Scan for the cell matching the given text and deliver its [x, y] coordinate at center. 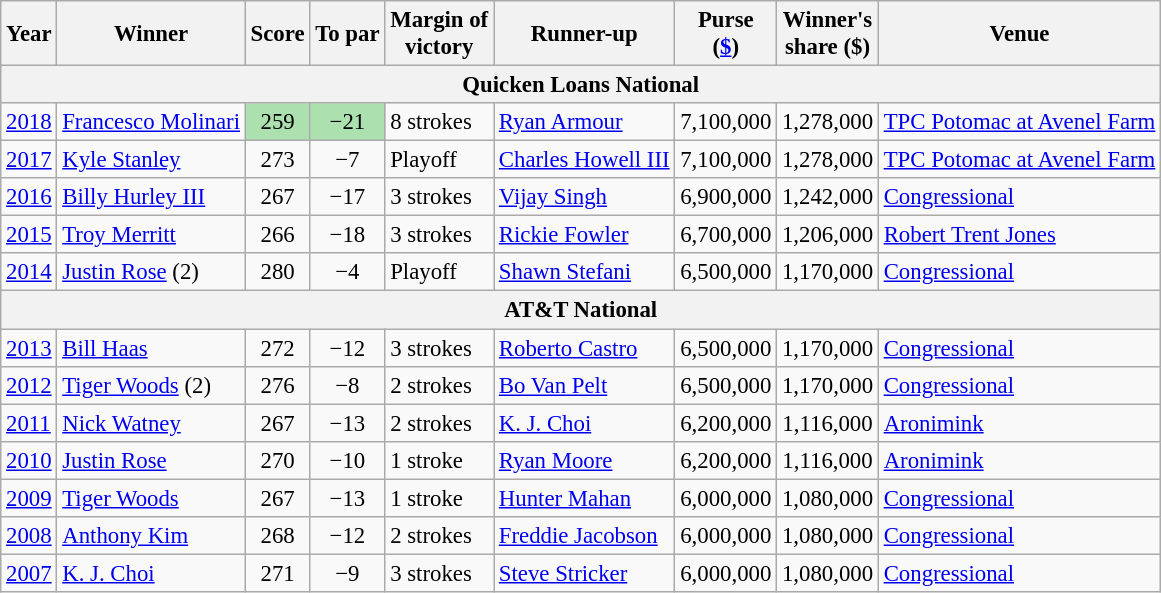
1,242,000 [828, 197]
Roberto Castro [584, 348]
273 [278, 160]
2016 [29, 197]
Anthony Kim [151, 536]
Troy Merritt [151, 235]
−7 [348, 160]
Tiger Woods (2) [151, 385]
−8 [348, 385]
8 strokes [440, 122]
Ryan Moore [584, 460]
−10 [348, 460]
Bill Haas [151, 348]
Billy Hurley III [151, 197]
−17 [348, 197]
2009 [29, 498]
Rickie Fowler [584, 235]
6,700,000 [726, 235]
2013 [29, 348]
2011 [29, 423]
Charles Howell III [584, 160]
268 [278, 536]
Freddie Jacobson [584, 536]
Quicken Loans National [581, 85]
Vijay Singh [584, 197]
To par [348, 34]
Score [278, 34]
280 [278, 273]
2017 [29, 160]
2010 [29, 460]
266 [278, 235]
270 [278, 460]
AT&T National [581, 310]
271 [278, 573]
2015 [29, 235]
2012 [29, 385]
−18 [348, 235]
Ryan Armour [584, 122]
Margin ofvictory [440, 34]
276 [278, 385]
1,206,000 [828, 235]
Runner-up [584, 34]
272 [278, 348]
259 [278, 122]
Venue [1019, 34]
Winner'sshare ($) [828, 34]
−21 [348, 122]
Year [29, 34]
Purse($) [726, 34]
Justin Rose [151, 460]
Winner [151, 34]
Shawn Stefani [584, 273]
2018 [29, 122]
Hunter Mahan [584, 498]
Bo Van Pelt [584, 385]
Kyle Stanley [151, 160]
−4 [348, 273]
Robert Trent Jones [1019, 235]
Justin Rose (2) [151, 273]
2014 [29, 273]
2007 [29, 573]
6,900,000 [726, 197]
−9 [348, 573]
Steve Stricker [584, 573]
Nick Watney [151, 423]
Francesco Molinari [151, 122]
2008 [29, 536]
Tiger Woods [151, 498]
